Locate the cell with the specified text and output its [X, Y] center coordinate. 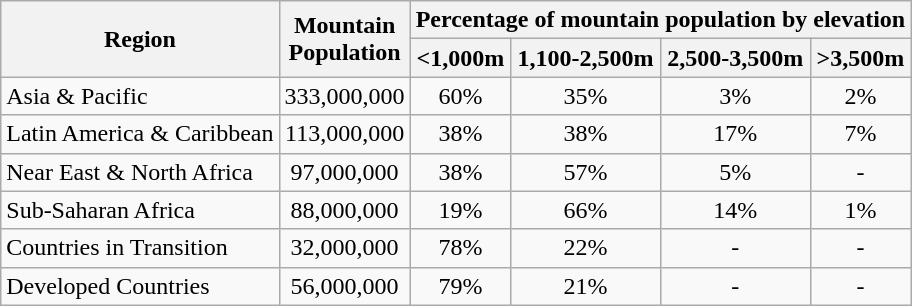
88,000,000 [344, 210]
Latin America & Caribbean [140, 134]
21% [586, 286]
Developed Countries [140, 286]
1,100-2,500m [586, 58]
17% [735, 134]
79% [460, 286]
3% [735, 96]
97,000,000 [344, 172]
14% [735, 210]
32,000,000 [344, 248]
35% [586, 96]
Sub-Saharan Africa [140, 210]
1% [860, 210]
MountainPopulation [344, 39]
Near East & North Africa [140, 172]
<1,000m [460, 58]
57% [586, 172]
19% [460, 210]
5% [735, 172]
2% [860, 96]
7% [860, 134]
66% [586, 210]
Asia & Pacific [140, 96]
78% [460, 248]
Countries in Transition [140, 248]
333,000,000 [344, 96]
56,000,000 [344, 286]
Region [140, 39]
113,000,000 [344, 134]
2,500-3,500m [735, 58]
22% [586, 248]
Percentage of mountain population by elevation [660, 20]
>3,500m [860, 58]
60% [460, 96]
